Scan for the cell matching the given text and deliver its [X, Y] coordinate at center. 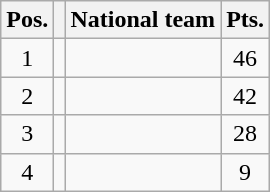
Pos. [28, 20]
46 [246, 58]
4 [28, 172]
3 [28, 134]
1 [28, 58]
2 [28, 96]
9 [246, 172]
Pts. [246, 20]
28 [246, 134]
National team [143, 20]
42 [246, 96]
